For the text-containing cell, return its midpoint in (x, y) coordinate format. 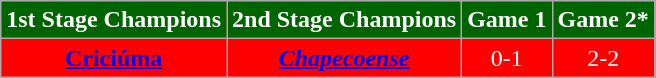
Game 1 (507, 20)
Criciúma (114, 58)
2nd Stage Champions (344, 20)
2-2 (603, 58)
1st Stage Champions (114, 20)
0-1 (507, 58)
Chapecoense (344, 58)
Game 2* (603, 20)
